Identify which cell holds the provided text, then report its [X, Y] central coordinate. 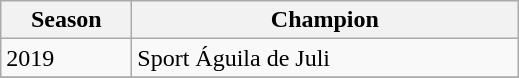
Sport Águila de Juli [325, 58]
Champion [325, 20]
Season [66, 20]
2019 [66, 58]
